Detect which cell encompasses the target text, then output its [X, Y] center coordinate. 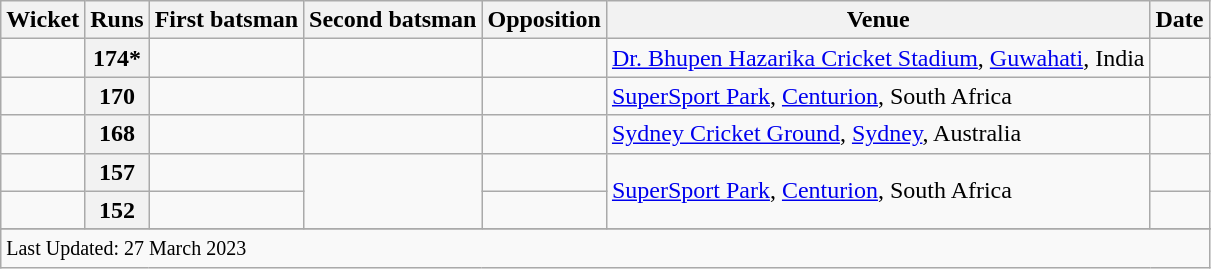
152 [117, 210]
Last Updated: 27 March 2023 [605, 248]
Opposition [544, 20]
Venue [878, 20]
Second batsman [393, 20]
170 [117, 96]
157 [117, 172]
Sydney Cricket Ground, Sydney, Australia [878, 134]
168 [117, 134]
Dr. Bhupen Hazarika Cricket Stadium, Guwahati, India [878, 58]
Runs [117, 20]
174* [117, 58]
Date [1180, 20]
Wicket [43, 20]
First batsman [226, 20]
